Output the [X, Y] coordinate of the center of the cell containing the given text.  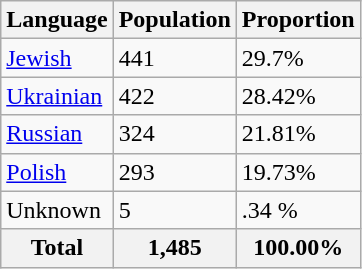
21.81% [298, 134]
422 [174, 96]
Unknown [57, 210]
441 [174, 58]
Language [57, 20]
1,485 [174, 248]
5 [174, 210]
28.42% [298, 96]
Russian [57, 134]
Jewish [57, 58]
293 [174, 172]
Total [57, 248]
29.7% [298, 58]
Proportion [298, 20]
Ukrainian [57, 96]
Population [174, 20]
324 [174, 134]
.34 % [298, 210]
Polish [57, 172]
100.00% [298, 248]
19.73% [298, 172]
